Identify which cell holds the provided text, then report its [x, y] central coordinate. 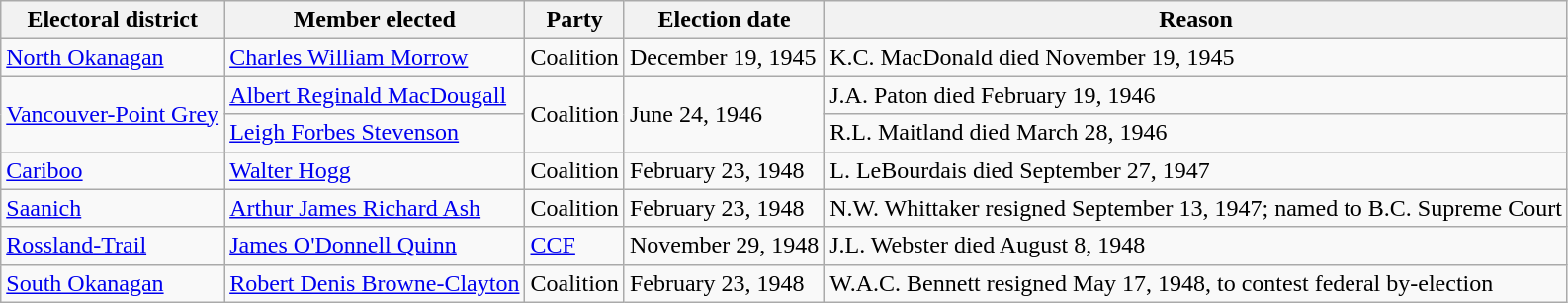
James O'Donnell Quinn [375, 246]
Vancouver-Point Grey [113, 114]
Leigh Forbes Stevenson [375, 133]
Party [574, 20]
J.A. Paton died February 19, 1946 [1196, 95]
L. LeBourdais died September 27, 1947 [1196, 170]
Election date [724, 20]
Reason [1196, 20]
Rossland-Trail [113, 246]
Member elected [375, 20]
Albert Reginald MacDougall [375, 95]
December 19, 1945 [724, 57]
Cariboo [113, 170]
Electoral district [113, 20]
W.A.C. Bennett resigned May 17, 1948, to contest federal by-election [1196, 283]
June 24, 1946 [724, 114]
N.W. Whittaker resigned September 13, 1947; named to B.C. Supreme Court [1196, 208]
South Okanagan [113, 283]
Saanich [113, 208]
Robert Denis Browne-Clayton [375, 283]
North Okanagan [113, 57]
K.C. MacDonald died November 19, 1945 [1196, 57]
Arthur James Richard Ash [375, 208]
J.L. Webster died August 8, 1948 [1196, 246]
Walter Hogg [375, 170]
CCF [574, 246]
November 29, 1948 [724, 246]
R.L. Maitland died March 28, 1946 [1196, 133]
Charles William Morrow [375, 57]
